Determine the [x, y] coordinate at the center of the cell enclosing the given text.  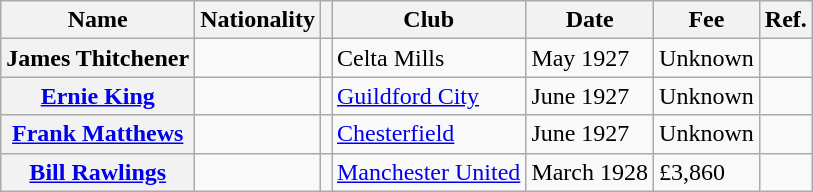
Frank Matthews [98, 134]
Ref. [786, 20]
£3,860 [707, 172]
March 1928 [590, 172]
Manchester United [429, 172]
May 1927 [590, 58]
Club [429, 20]
Guildford City [429, 96]
Bill Rawlings [98, 172]
James Thitchener [98, 58]
Date [590, 20]
Celta Mills [429, 58]
Ernie King [98, 96]
Fee [707, 20]
Chesterfield [429, 134]
Name [98, 20]
Nationality [258, 20]
